Find where the given text appears and provide that cell's center as [X, Y] coordinate. 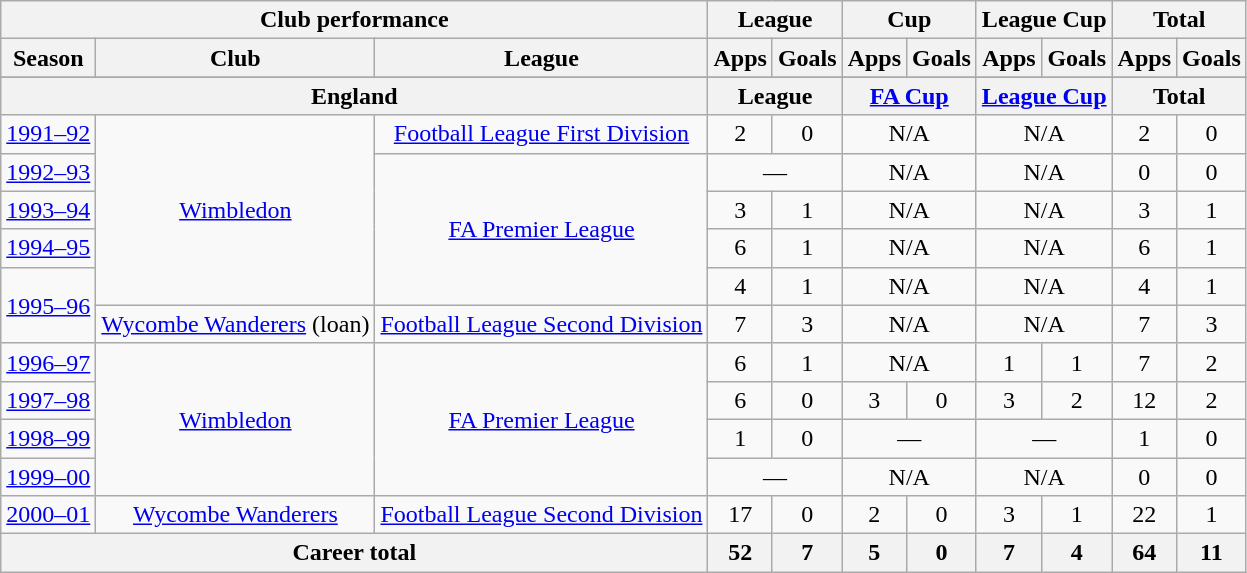
1994–95 [48, 248]
Club [236, 58]
Club performance [354, 20]
2000–01 [48, 515]
Cup [909, 20]
1993–94 [48, 210]
1998–99 [48, 438]
1997–98 [48, 400]
Football League First Division [542, 134]
Wycombe Wanderers [236, 515]
1995–96 [48, 305]
11 [1212, 553]
12 [1144, 400]
Season [48, 58]
1992–93 [48, 172]
1999–00 [48, 477]
64 [1144, 553]
Wycombe Wanderers (loan) [236, 324]
52 [740, 553]
1996–97 [48, 362]
Career total [354, 553]
1991–92 [48, 134]
FA Cup [909, 96]
5 [874, 553]
17 [740, 515]
22 [1144, 515]
England [354, 96]
